Extract the (x, y) coordinate from the center of the cell holding the provided text.  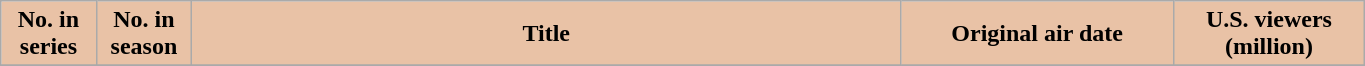
No. inseason (144, 34)
U.S. viewers(million) (1268, 34)
Original air date (1038, 34)
Title (546, 34)
No. inseries (48, 34)
